Provide the [X, Y] coordinate of the cell's center where the given text is located.  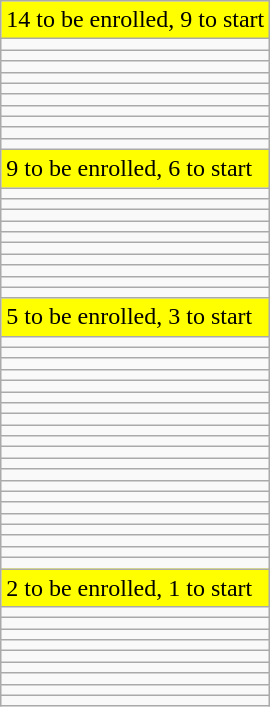
2 to be enrolled, 1 to start [136, 587]
9 to be enrolled, 6 to start [136, 168]
14 to be enrolled, 9 to start [136, 20]
5 to be enrolled, 3 to start [136, 317]
